Return the (X, Y) coordinate for the center point of the cell that contains the specified text.  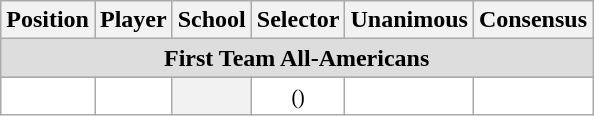
Unanimous (409, 20)
First Team All-Americans (297, 58)
Position (48, 20)
Player (133, 20)
School (212, 20)
Consensus (532, 20)
() (298, 96)
Selector (298, 20)
